Capture the cell that displays the provided text and extract its (x, y) central coordinate. 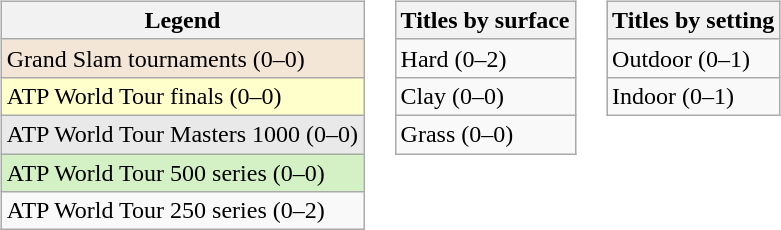
Legend (182, 20)
ATP World Tour 500 series (0–0) (182, 173)
Titles by setting (694, 20)
Indoor (0–1) (694, 96)
Grass (0–0) (485, 134)
Hard (0–2) (485, 58)
ATP World Tour Masters 1000 (0–0) (182, 134)
ATP World Tour 250 series (0–2) (182, 211)
Titles by surface (485, 20)
Outdoor (0–1) (694, 58)
Clay (0–0) (485, 96)
ATP World Tour finals (0–0) (182, 96)
Grand Slam tournaments (0–0) (182, 58)
